Search for the cell housing the specified text and yield its [x, y] center coordinate. 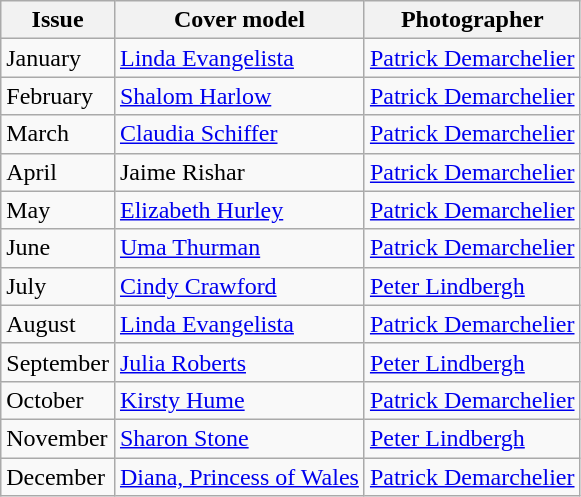
Diana, Princess of Wales [239, 477]
Issue [58, 20]
July [58, 286]
Cindy Crawford [239, 286]
June [58, 248]
Julia Roberts [239, 362]
Claudia Schiffer [239, 134]
Elizabeth Hurley [239, 210]
April [58, 172]
November [58, 438]
Sharon Stone [239, 438]
Shalom Harlow [239, 96]
January [58, 58]
October [58, 400]
February [58, 96]
Cover model [239, 20]
Kirsty Hume [239, 400]
May [58, 210]
August [58, 324]
September [58, 362]
Uma Thurman [239, 248]
March [58, 134]
Photographer [472, 20]
Jaime Rishar [239, 172]
December [58, 477]
